Capture the cell that displays the provided text and extract its [x, y] central coordinate. 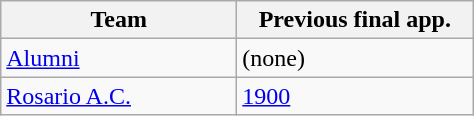
Team [119, 20]
Alumni [119, 58]
(none) [355, 58]
Rosario A.C. [119, 96]
Previous final app. [355, 20]
1900 [355, 96]
